Return the [X, Y] coordinate for the center point of the cell that contains the specified text.  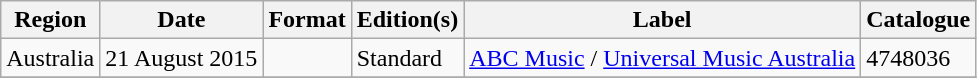
Date [182, 20]
Label [662, 20]
ABC Music / Universal Music Australia [662, 58]
Standard [407, 58]
Australia [50, 58]
Region [50, 20]
21 August 2015 [182, 58]
4748036 [918, 58]
Format [307, 20]
Catalogue [918, 20]
Edition(s) [407, 20]
